Capture the cell that displays the provided text and extract its [X, Y] central coordinate. 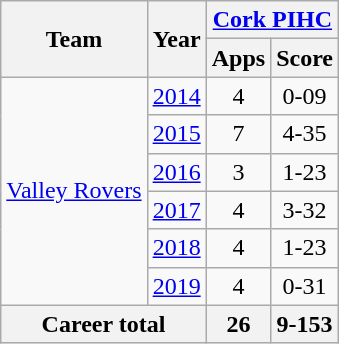
2019 [176, 286]
Valley Rovers [74, 191]
2017 [176, 210]
2016 [176, 172]
3-32 [305, 210]
2018 [176, 248]
2015 [176, 134]
2014 [176, 96]
0-09 [305, 96]
Team [74, 39]
0-31 [305, 286]
3 [238, 172]
26 [238, 324]
Career total [104, 324]
Score [305, 58]
9-153 [305, 324]
Cork PIHC [272, 20]
Year [176, 39]
7 [238, 134]
4-35 [305, 134]
Apps [238, 58]
